Provide the (x, y) coordinate of the cell's center where the given text is located.  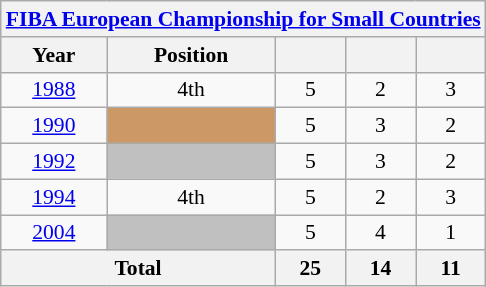
1990 (54, 126)
1 (451, 233)
FIBA European Championship for Small Countries (244, 19)
1994 (54, 197)
25 (310, 269)
Position (191, 55)
2004 (54, 233)
4 (380, 233)
1992 (54, 162)
14 (380, 269)
11 (451, 269)
Total (138, 269)
Year (54, 55)
1988 (54, 90)
